Determine the (X, Y) coordinate at the center of the cell enclosing the given text.  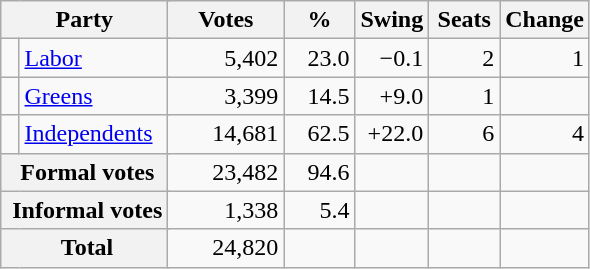
62.5 (320, 134)
+9.0 (392, 96)
Labor (94, 58)
Party (84, 20)
% (320, 20)
1,338 (226, 210)
3,399 (226, 96)
Seats (464, 20)
5.4 (320, 210)
Total (84, 248)
4 (545, 134)
2 (464, 58)
24,820 (226, 248)
Swing (392, 20)
6 (464, 134)
94.6 (320, 172)
+22.0 (392, 134)
23,482 (226, 172)
Independents (94, 134)
Change (545, 20)
23.0 (320, 58)
−0.1 (392, 58)
Votes (226, 20)
Informal votes (84, 210)
14,681 (226, 134)
Greens (94, 96)
Formal votes (84, 172)
5,402 (226, 58)
14.5 (320, 96)
